Detect which cell encompasses the target text, then output its (x, y) center coordinate. 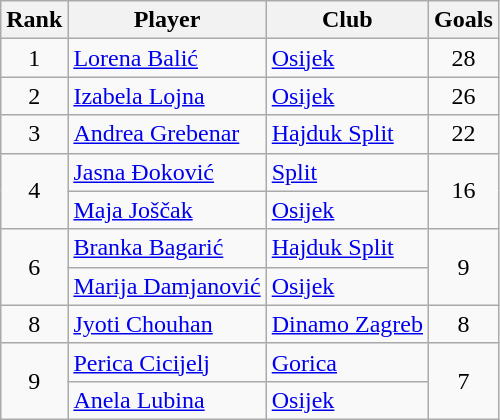
7 (464, 381)
Andrea Grebenar (167, 134)
16 (464, 191)
26 (464, 96)
3 (34, 134)
Goals (464, 20)
Maja Joščak (167, 210)
Perica Cicijelj (167, 362)
Rank (34, 20)
Anela Lubina (167, 400)
Marija Damjanović (167, 286)
Split (347, 172)
Dinamo Zagreb (347, 324)
4 (34, 191)
6 (34, 267)
Lorena Balić (167, 58)
Player (167, 20)
Jyoti Chouhan (167, 324)
Jasna Đoković (167, 172)
Branka Bagarić (167, 248)
Izabela Lojna (167, 96)
Gorica (347, 362)
1 (34, 58)
Club (347, 20)
22 (464, 134)
28 (464, 58)
2 (34, 96)
